Return the (x, y) coordinate for the center point of the cell that contains the specified text.  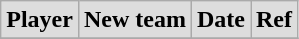
Date (220, 20)
Player (40, 20)
Ref (274, 20)
New team (134, 20)
